Search for the cell housing the specified text and yield its [X, Y] center coordinate. 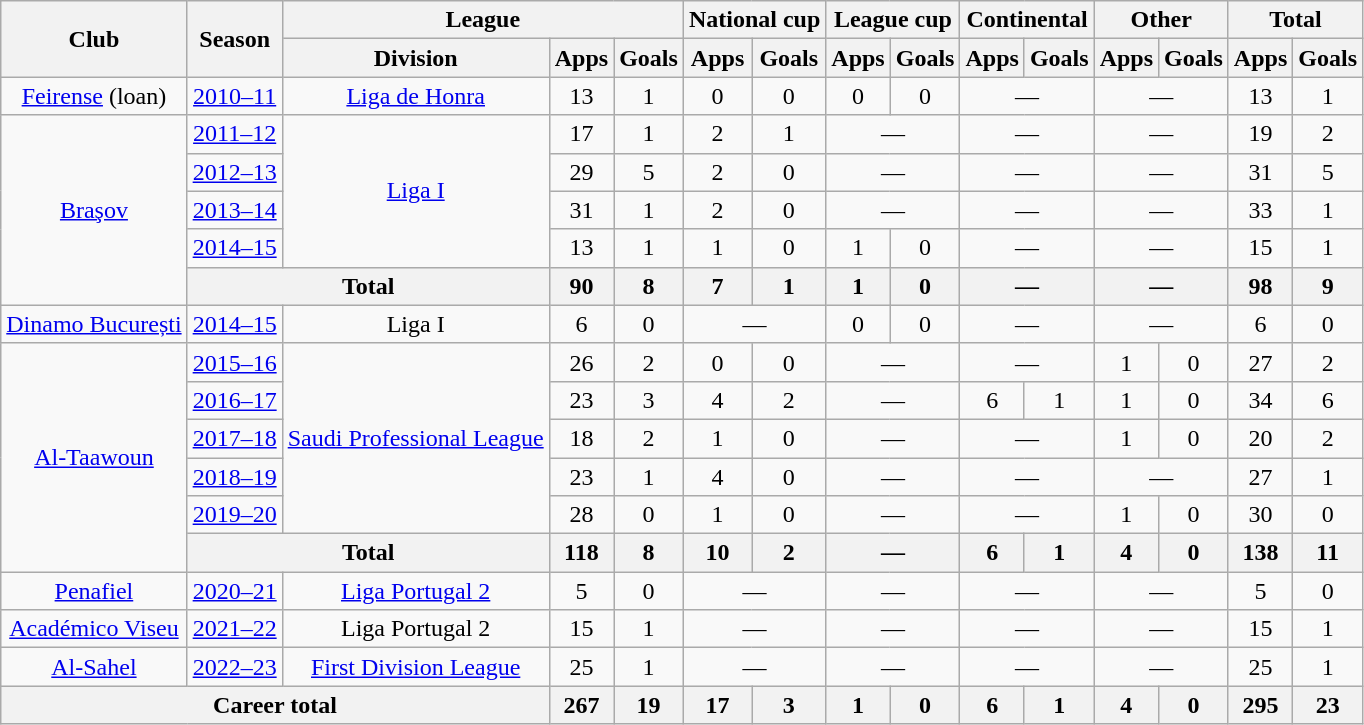
138 [1260, 553]
18 [581, 438]
Division [416, 58]
11 [1328, 553]
7 [717, 286]
Career total [275, 705]
98 [1260, 286]
33 [1260, 210]
2019–20 [234, 515]
Al-Sahel [94, 667]
Club [94, 39]
2013–14 [234, 210]
Other [1161, 20]
9 [1328, 286]
First Division League [416, 667]
2022–23 [234, 667]
2011–12 [234, 134]
Braşov [94, 210]
26 [581, 362]
118 [581, 553]
295 [1260, 705]
2021–22 [234, 629]
30 [1260, 515]
Continental [1027, 20]
10 [717, 553]
34 [1260, 400]
Liga de Honra [416, 96]
Penafiel [94, 591]
2016–17 [234, 400]
Season [234, 39]
2010–11 [234, 96]
National cup [754, 20]
2017–18 [234, 438]
2018–19 [234, 477]
90 [581, 286]
Feirense (loan) [94, 96]
League [482, 20]
2020–21 [234, 591]
29 [581, 172]
Saudi Professional League [416, 438]
2015–16 [234, 362]
League cup [893, 20]
Académico Viseu [94, 629]
Al-Taawoun [94, 457]
28 [581, 515]
2012–13 [234, 172]
267 [581, 705]
Dinamo București [94, 324]
20 [1260, 438]
